Pinpoint the cell where the given text exists, returning its [x, y] midpoint coordinate. 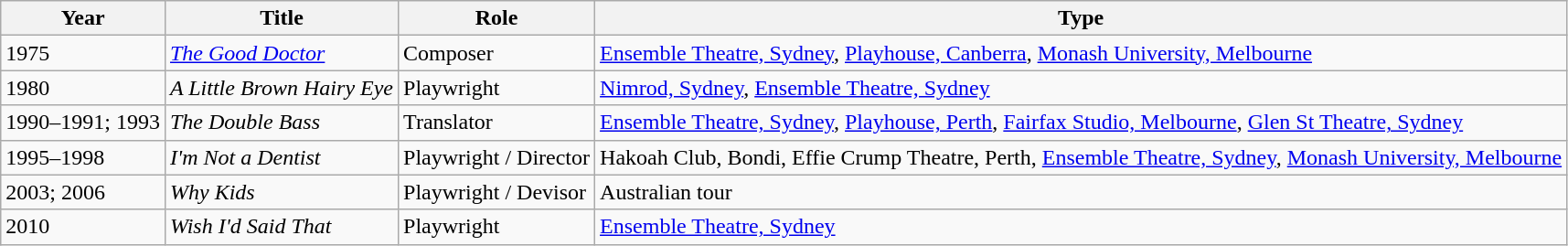
I'm Not a Dentist [282, 157]
Translator [497, 123]
The Double Bass [282, 123]
Wish I'd Said That [282, 227]
Australian tour [1081, 192]
Why Kids [282, 192]
2010 [83, 227]
Year [83, 18]
Nimrod, Sydney, Ensemble Theatre, Sydney [1081, 88]
Ensemble Theatre, Sydney, Playhouse, Perth, Fairfax Studio, Melbourne, Glen St Theatre, Sydney [1081, 123]
1990–1991; 1993 [83, 123]
A Little Brown Hairy Eye [282, 88]
Ensemble Theatre, Sydney, Playhouse, Canberra, Monash University, Melbourne [1081, 53]
Type [1081, 18]
Composer [497, 53]
Role [497, 18]
1975 [83, 53]
Playwright / Director [497, 157]
Playwright / Devisor [497, 192]
Title [282, 18]
1995–1998 [83, 157]
Hakoah Club, Bondi, Effie Crump Theatre, Perth, Ensemble Theatre, Sydney, Monash University, Melbourne [1081, 157]
The Good Doctor [282, 53]
1980 [83, 88]
2003; 2006 [83, 192]
Ensemble Theatre, Sydney [1081, 227]
